Extract the (X, Y) coordinate from the center of the cell holding the provided text.  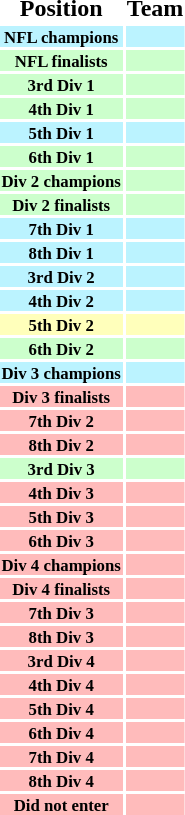
5th Div 4 (61, 708)
Did not enter (61, 804)
Div 2 finalists (61, 204)
6th Div 1 (61, 156)
5th Div 1 (61, 132)
8th Div 1 (61, 252)
4th Div 1 (61, 108)
4th Div 2 (61, 300)
8th Div 4 (61, 780)
7th Div 1 (61, 228)
5th Div 3 (61, 516)
6th Div 4 (61, 732)
Div 4 finalists (61, 588)
7th Div 2 (61, 420)
3rd Div 1 (61, 84)
8th Div 2 (61, 444)
4th Div 4 (61, 684)
Div 4 champions (61, 564)
8th Div 3 (61, 636)
5th Div 2 (61, 324)
6th Div 2 (61, 348)
Div 3 champions (61, 372)
3rd Div 3 (61, 468)
3rd Div 2 (61, 276)
Div 2 champions (61, 180)
Div 3 finalists (61, 396)
7th Div 3 (61, 612)
NFL finalists (61, 60)
NFL champions (61, 36)
4th Div 3 (61, 492)
6th Div 3 (61, 540)
3rd Div 4 (61, 660)
7th Div 4 (61, 756)
